Pinpoint the cell where the given text exists, returning its [X, Y] midpoint coordinate. 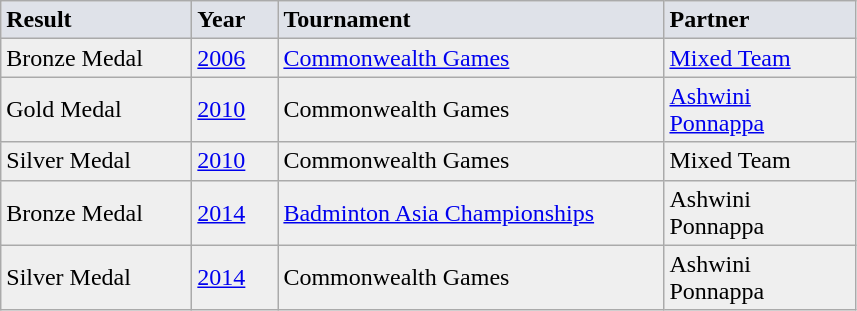
Gold Medal [96, 110]
Year [235, 20]
Tournament [471, 20]
Badminton Asia Championships [471, 212]
2006 [235, 58]
Partner [760, 20]
Result [96, 20]
